Pinpoint the cell where the given text exists, returning its (X, Y) midpoint coordinate. 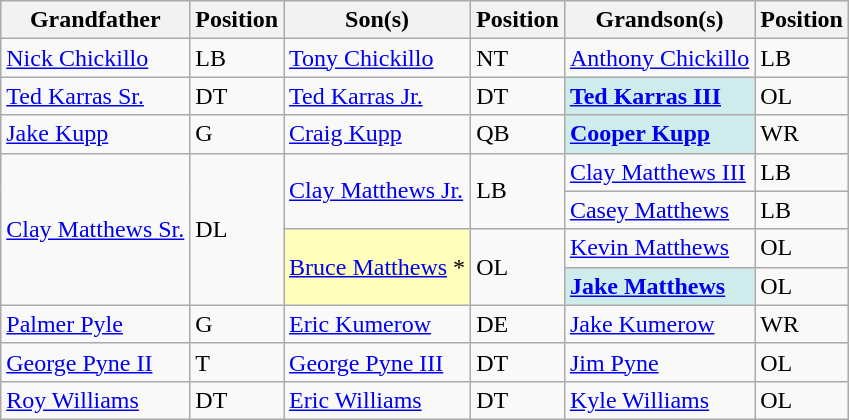
NT (518, 58)
Cooper Kupp (659, 134)
T (237, 362)
Anthony Chickillo (659, 58)
Bruce Matthews * (378, 267)
Eric Williams (378, 400)
DL (237, 229)
Son(s) (378, 20)
Nick Chickillo (96, 58)
Ted Karras Sr. (96, 96)
Kevin Matthews (659, 248)
Casey Matthews (659, 210)
Ted Karras Jr. (378, 96)
Kyle Williams (659, 400)
DE (518, 324)
Jake Kumerow (659, 324)
Jake Kupp (96, 134)
Roy Williams (96, 400)
QB (518, 134)
Grandson(s) (659, 20)
Palmer Pyle (96, 324)
Ted Karras III (659, 96)
Craig Kupp (378, 134)
Jim Pyne (659, 362)
Tony Chickillo (378, 58)
Clay Matthews Jr. (378, 191)
Eric Kumerow (378, 324)
Clay Matthews Sr. (96, 229)
George Pyne III (378, 362)
Jake Matthews (659, 286)
George Pyne II (96, 362)
Grandfather (96, 20)
Clay Matthews III (659, 172)
